Scan for the cell matching the given text and deliver its (X, Y) coordinate at center. 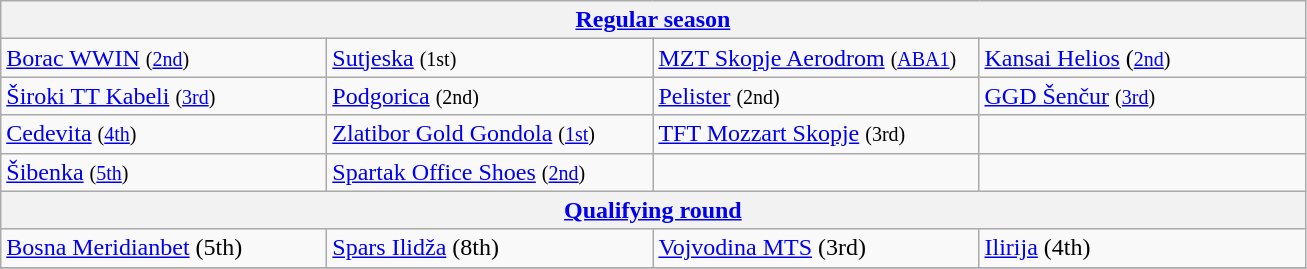
Cedevita (4th) (164, 134)
Spartak Office Shoes (2nd) (490, 172)
Šibenka (5th) (164, 172)
Ilirija (4th) (1142, 248)
TFT Mozzart Skopje (3rd) (816, 134)
Borac WWIN (2nd) (164, 58)
Široki TT Kabeli (3rd) (164, 96)
Spars Ilidža (8th) (490, 248)
GGD Šenčur (3rd) (1142, 96)
Pelister (2nd) (816, 96)
Qualifying round (653, 210)
MZT Skopje Aerodrom (ABA1) (816, 58)
Regular season (653, 20)
Vojvodina MTS (3rd) (816, 248)
Zlatibor Gold Gondola (1st) (490, 134)
Bosna Meridianbet (5th) (164, 248)
Kansai Helios (2nd) (1142, 58)
Podgorica (2nd) (490, 96)
Sutjeska (1st) (490, 58)
